Return [X, Y] of the center of cell containing provided text 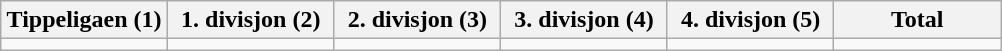
4. divisjon (5) [750, 20]
1. divisjon (2) [250, 20]
3. divisjon (4) [584, 20]
2. divisjon (3) [418, 20]
Tippeligaen (1) [84, 20]
Total [918, 20]
